Identify which cell holds the provided text, then report its [X, Y] central coordinate. 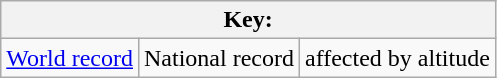
affected by altitude [397, 58]
World record [70, 58]
National record [218, 58]
Key: [248, 20]
